Return the [X, Y] coordinate for the center point of the cell that contains the specified text.  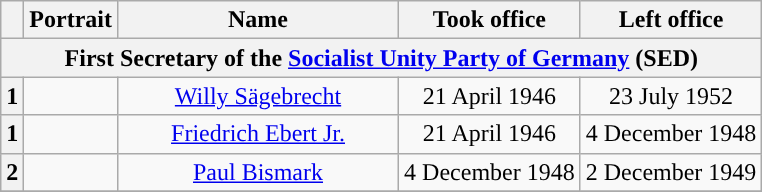
Took office [490, 20]
Name [258, 20]
2 December 1949 [671, 172]
23 July 1952 [671, 96]
Friedrich Ebert Jr. [258, 134]
2 [12, 172]
Paul Bismark [258, 172]
Portrait [71, 20]
Willy Sägebrecht [258, 96]
Left office [671, 20]
First Secretary of the Socialist Unity Party of Germany (SED) [382, 58]
